Search for the cell housing the specified text and yield its (X, Y) center coordinate. 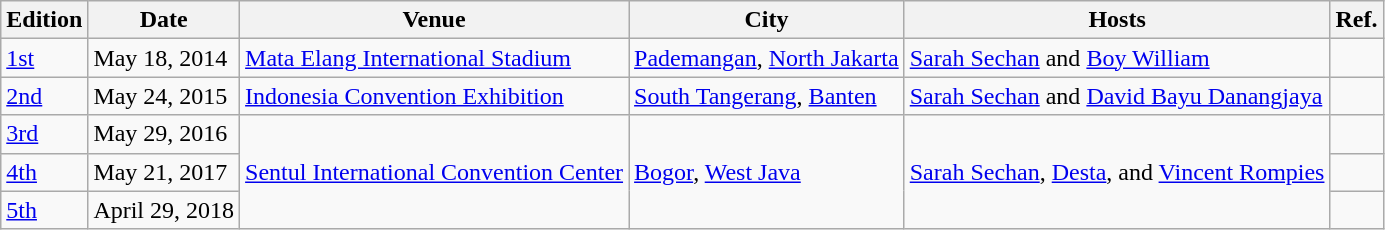
Hosts (1117, 20)
2nd (44, 96)
Sentul International Convention Center (434, 172)
1st (44, 58)
Edition (44, 20)
Ref. (1356, 20)
Indonesia Convention Exhibition (434, 96)
Date (164, 20)
May 18, 2014 (164, 58)
April 29, 2018 (164, 210)
City (767, 20)
Sarah Sechan and Boy William (1117, 58)
Venue (434, 20)
3rd (44, 134)
Mata Elang International Stadium (434, 58)
May 29, 2016 (164, 134)
Bogor, West Java (767, 172)
May 21, 2017 (164, 172)
5th (44, 210)
4th (44, 172)
May 24, 2015 (164, 96)
South Tangerang, Banten (767, 96)
Sarah Sechan and David Bayu Danangjaya (1117, 96)
Pademangan, North Jakarta (767, 58)
Sarah Sechan, Desta, and Vincent Rompies (1117, 172)
